For the text-containing cell, return its midpoint in [x, y] coordinate format. 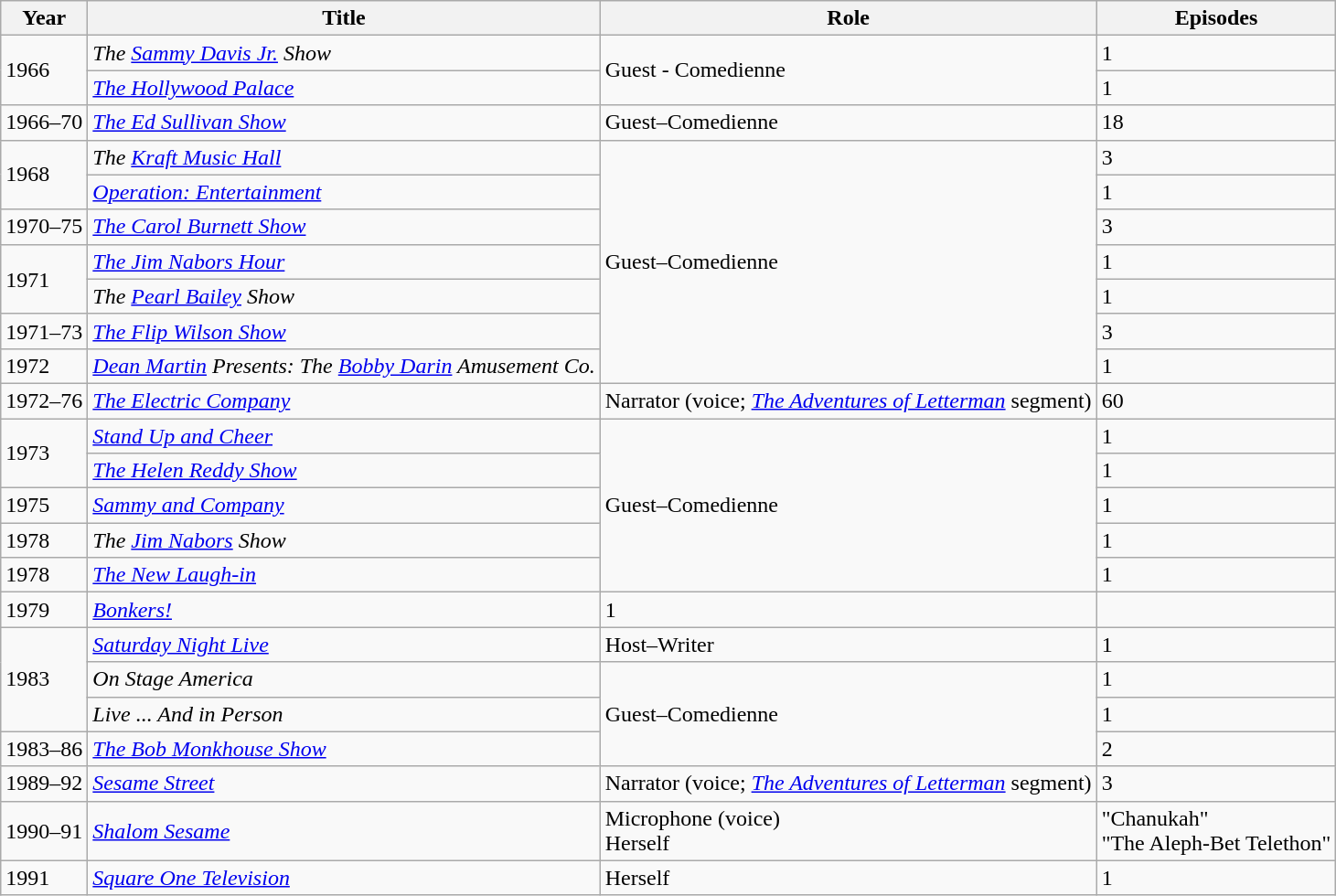
Sammy and Company [344, 506]
1972 [44, 366]
1971–73 [44, 331]
1971 [44, 279]
The Hollywood Palace [344, 88]
1983–86 [44, 749]
1972–76 [44, 400]
1991 [44, 878]
Square One Television [344, 878]
1989–92 [44, 784]
The Carol Burnett Show [344, 227]
60 [1216, 400]
Sesame Street [344, 784]
1979 [44, 610]
The New Laugh-in [344, 575]
1966–70 [44, 123]
Year [44, 18]
1968 [44, 175]
18 [1216, 123]
The Flip Wilson Show [344, 331]
Episodes [1216, 18]
Operation: Entertainment [344, 192]
The Sammy Davis Jr. Show [344, 53]
Herself [849, 878]
Role [849, 18]
Dean Martin Presents: The Bobby Darin Amusement Co. [344, 366]
1973 [44, 453]
Saturday Night Live [344, 645]
Shalom Sesame [344, 830]
2 [1216, 749]
Stand Up and Cheer [344, 436]
The Electric Company [344, 400]
The Ed Sullivan Show [344, 123]
Host–Writer [849, 645]
1975 [44, 506]
The Jim Nabors Hour [344, 261]
"Chanukah""The Aleph-Bet Telethon" [1216, 830]
The Bob Monkhouse Show [344, 749]
1983 [44, 679]
On Stage America [344, 679]
The Helen Reddy Show [344, 471]
1970–75 [44, 227]
The Jim Nabors Show [344, 540]
Bonkers! [344, 610]
Live ... And in Person [344, 714]
Guest - Comedienne [849, 70]
Microphone (voice)Herself [849, 830]
1990–91 [44, 830]
The Kraft Music Hall [344, 157]
Title [344, 18]
1966 [44, 70]
The Pearl Bailey Show [344, 296]
